Find where the given text appears and provide that cell's center as [x, y] coordinate. 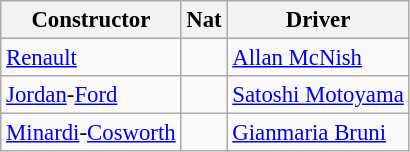
Constructor [91, 20]
Renault [91, 58]
Gianmaria Bruni [318, 133]
Satoshi Motoyama [318, 95]
Allan McNish [318, 58]
Nat [204, 20]
Minardi-Cosworth [91, 133]
Driver [318, 20]
Jordan-Ford [91, 95]
